For the text-containing cell, return its midpoint in (x, y) coordinate format. 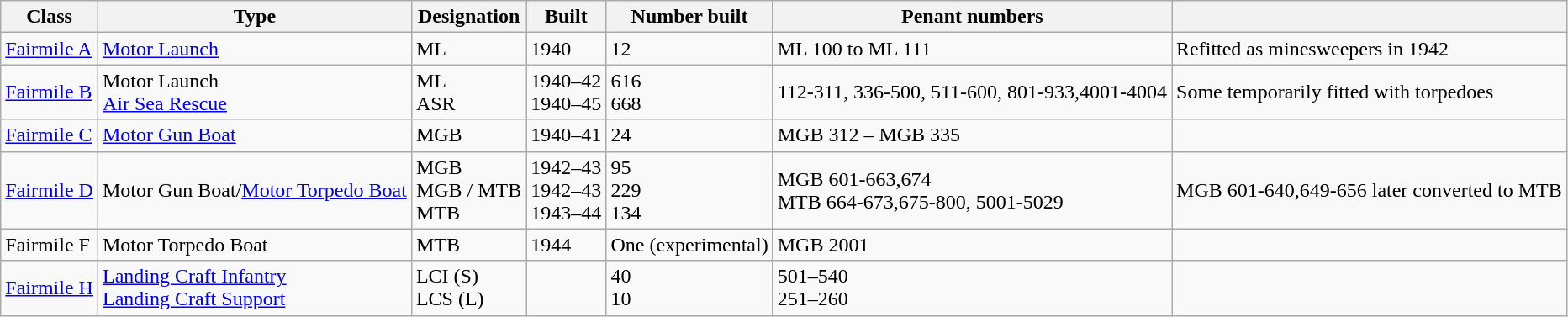
Motor Gun Boat/Motor Torpedo Boat (254, 190)
ML 100 to ML 111 (972, 49)
MGB 601-640,649-656 later converted to MTB (1370, 190)
1942–431942–431943–44 (567, 190)
501–540251–260 (972, 288)
Penant numbers (972, 17)
MGB (468, 135)
Some temporarily fitted with torpedoes (1370, 92)
Fairmile H (50, 288)
1944 (567, 245)
Class (50, 17)
Fairmile F (50, 245)
1940–41 (567, 135)
112-311, 336-500, 511-600, 801-933,4001-4004 (972, 92)
24 (689, 135)
ML (468, 49)
One (experimental) (689, 245)
Fairmile C (50, 135)
Refitted as minesweepers in 1942 (1370, 49)
1940–421940–45 (567, 92)
LCI (S)LCS (L) (468, 288)
Motor Gun Boat (254, 135)
MGB 2001 (972, 245)
MGB 601-663,674MTB 664-673,675-800, 5001-5029 (972, 190)
12 (689, 49)
Designation (468, 17)
4010 (689, 288)
Motor LaunchAir Sea Rescue (254, 92)
Fairmile A (50, 49)
Motor Launch (254, 49)
Number built (689, 17)
Fairmile D (50, 190)
Type (254, 17)
MTB (468, 245)
95229134 (689, 190)
Motor Torpedo Boat (254, 245)
Landing Craft InfantryLanding Craft Support (254, 288)
MGBMGB / MTBMTB (468, 190)
616668 (689, 92)
Built (567, 17)
MGB 312 – MGB 335 (972, 135)
MLASR (468, 92)
1940 (567, 49)
Fairmile B (50, 92)
